Return [x, y] of the center of cell containing provided text 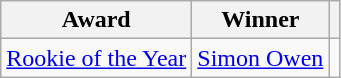
Rookie of the Year [96, 58]
Winner [260, 20]
Simon Owen [260, 58]
Award [96, 20]
